Locate the cell with the specified text and output its [x, y] center coordinate. 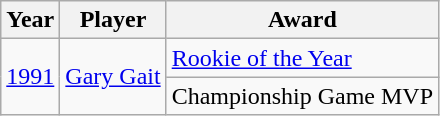
Award [302, 20]
Rookie of the Year [302, 58]
Gary Gait [113, 77]
Player [113, 20]
Championship Game MVP [302, 96]
Year [30, 20]
1991 [30, 77]
